Scan for the cell matching the given text and deliver its (X, Y) coordinate at center. 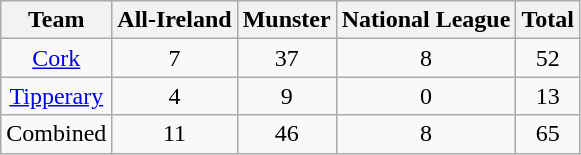
52 (548, 58)
13 (548, 96)
Total (548, 20)
Cork (56, 58)
46 (286, 134)
37 (286, 58)
0 (426, 96)
11 (174, 134)
9 (286, 96)
7 (174, 58)
National League (426, 20)
All-Ireland (174, 20)
Munster (286, 20)
Combined (56, 134)
65 (548, 134)
4 (174, 96)
Tipperary (56, 96)
Team (56, 20)
